Search for the cell housing the specified text and yield its (x, y) center coordinate. 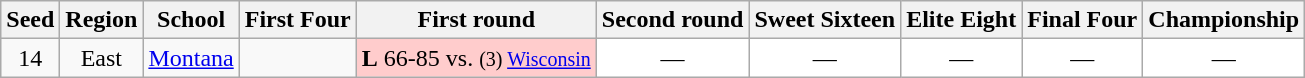
Championship (1224, 20)
First Four (298, 20)
First round (476, 20)
Region (102, 20)
Seed (30, 20)
Second round (672, 20)
Elite Eight (962, 20)
14 (30, 58)
Montana (191, 58)
School (191, 20)
Sweet Sixteen (825, 20)
L 66-85 vs. (3) Wisconsin (476, 58)
Final Four (1082, 20)
East (102, 58)
